Search for the cell housing the specified text and yield its [X, Y] center coordinate. 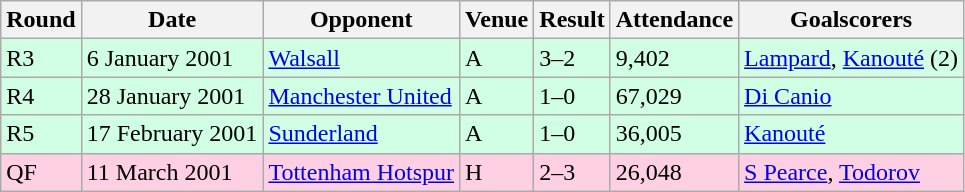
28 January 2001 [172, 96]
Sunderland [362, 134]
11 March 2001 [172, 172]
Opponent [362, 20]
2–3 [572, 172]
67,029 [674, 96]
R5 [41, 134]
Kanouté [852, 134]
Tottenham Hotspur [362, 172]
26,048 [674, 172]
Manchester United [362, 96]
36,005 [674, 134]
Lampard, Kanouté (2) [852, 58]
QF [41, 172]
S Pearce, Todorov [852, 172]
6 January 2001 [172, 58]
Attendance [674, 20]
Venue [497, 20]
Round [41, 20]
Di Canio [852, 96]
H [497, 172]
17 February 2001 [172, 134]
R4 [41, 96]
9,402 [674, 58]
Date [172, 20]
Walsall [362, 58]
3–2 [572, 58]
R3 [41, 58]
Goalscorers [852, 20]
Result [572, 20]
